Output the (X, Y) coordinate of the center of the cell containing the given text.  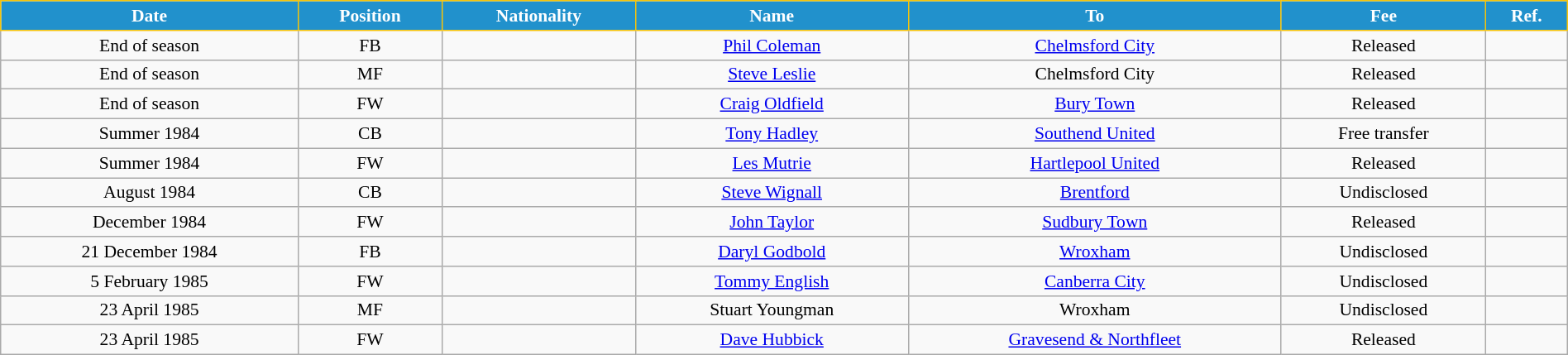
Nationality (539, 16)
Phil Coleman (772, 46)
Bury Town (1095, 104)
21 December 1984 (150, 252)
Dave Hubbick (772, 340)
Daryl Godbold (772, 252)
Southend United (1095, 134)
Sudbury Town (1095, 223)
Gravesend & Northfleet (1095, 340)
Name (772, 16)
Hartlepool United (1095, 163)
Fee (1383, 16)
Tommy English (772, 281)
5 February 1985 (150, 281)
Free transfer (1383, 134)
Les Mutrie (772, 163)
To (1095, 16)
Craig Oldfield (772, 104)
Tony Hadley (772, 134)
Ref. (1527, 16)
August 1984 (150, 193)
John Taylor (772, 223)
Canberra City (1095, 281)
Steve Wignall (772, 193)
Stuart Youngman (772, 310)
December 1984 (150, 223)
Date (150, 16)
Steve Leslie (772, 74)
Position (370, 16)
Brentford (1095, 193)
